For the text-containing cell, return its midpoint in [x, y] coordinate format. 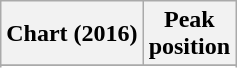
Chart (2016) [72, 34]
Peakposition [189, 34]
